Capture the cell that displays the provided text and extract its [X, Y] central coordinate. 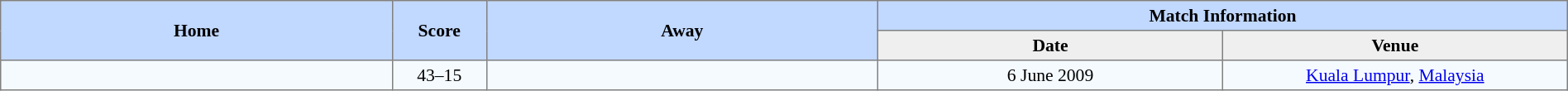
Away [682, 31]
Match Information [1223, 16]
Venue [1394, 45]
Score [439, 31]
Home [197, 31]
43–15 [439, 75]
Kuala Lumpur, Malaysia [1394, 75]
Date [1050, 45]
6 June 2009 [1050, 75]
